Scan for the cell matching the given text and deliver its (X, Y) coordinate at center. 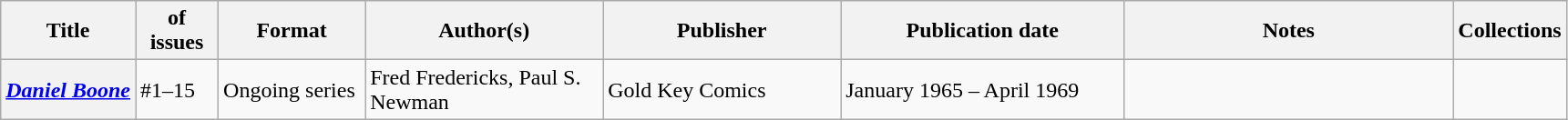
Collections (1510, 31)
Publisher (722, 31)
Gold Key Comics (722, 89)
Publication date (982, 31)
of issues (177, 31)
Daniel Boone (68, 89)
Fred Fredericks, Paul S. Newman (485, 89)
#1–15 (177, 89)
Author(s) (485, 31)
Format (292, 31)
Notes (1288, 31)
January 1965 – April 1969 (982, 89)
Title (68, 31)
Ongoing series (292, 89)
